Output the (x, y) coordinate of the center of the cell containing the given text.  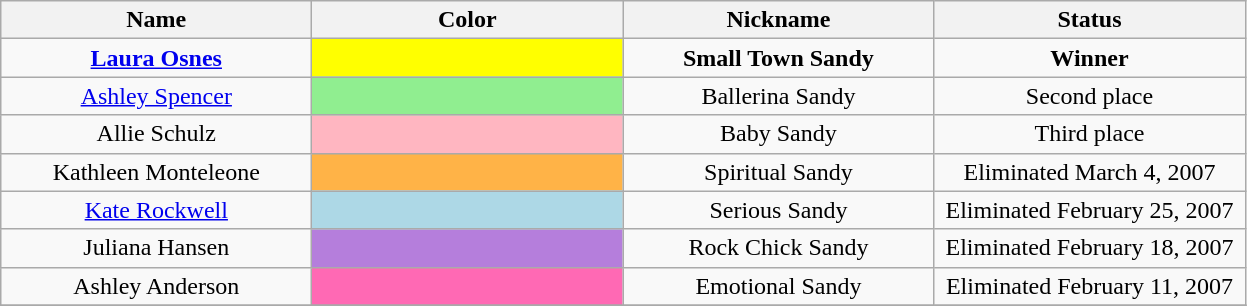
Ashley Spencer (156, 96)
Serious Sandy (778, 210)
Emotional Sandy (778, 286)
Nickname (778, 20)
Name (156, 20)
Status (1090, 20)
Kate Rockwell (156, 210)
Laura Osnes (156, 58)
Baby Sandy (778, 134)
Ballerina Sandy (778, 96)
Small Town Sandy (778, 58)
Allie Schulz (156, 134)
Third place (1090, 134)
Rock Chick Sandy (778, 248)
Ashley Anderson (156, 286)
Spiritual Sandy (778, 172)
Kathleen Monteleone (156, 172)
Eliminated February 25, 2007 (1090, 210)
Color (468, 20)
Eliminated February 11, 2007 (1090, 286)
Eliminated March 4, 2007 (1090, 172)
Juliana Hansen (156, 248)
Second place (1090, 96)
Eliminated February 18, 2007 (1090, 248)
Winner (1090, 58)
